Output the [x, y] coordinate of the center of the cell containing the given text.  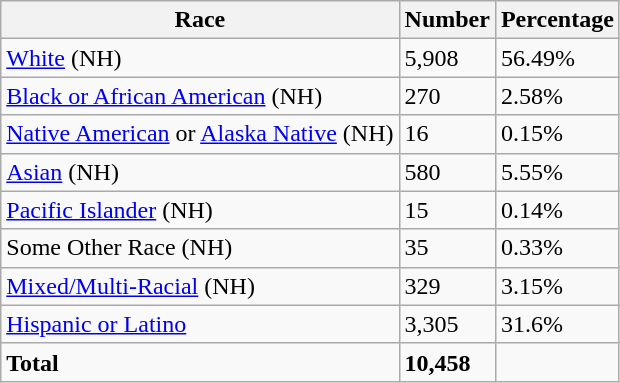
Total [200, 362]
31.6% [557, 324]
White (NH) [200, 58]
329 [447, 286]
Black or African American (NH) [200, 96]
35 [447, 248]
5,908 [447, 58]
5.55% [557, 172]
0.15% [557, 134]
10,458 [447, 362]
3.15% [557, 286]
270 [447, 96]
15 [447, 210]
Percentage [557, 20]
Native American or Alaska Native (NH) [200, 134]
56.49% [557, 58]
2.58% [557, 96]
580 [447, 172]
Pacific Islander (NH) [200, 210]
Number [447, 20]
Race [200, 20]
16 [447, 134]
0.14% [557, 210]
3,305 [447, 324]
Hispanic or Latino [200, 324]
Some Other Race (NH) [200, 248]
Asian (NH) [200, 172]
Mixed/Multi-Racial (NH) [200, 286]
0.33% [557, 248]
